Pinpoint the cell where the given text exists, returning its [x, y] midpoint coordinate. 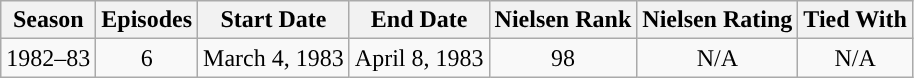
Tied With [855, 20]
End Date [419, 20]
1982–83 [48, 58]
Nielsen Rank [563, 20]
Episodes [147, 20]
Season [48, 20]
March 4, 1983 [274, 58]
6 [147, 58]
April 8, 1983 [419, 58]
Nielsen Rating [718, 20]
98 [563, 58]
Start Date [274, 20]
